Return (x, y) of the center of cell containing provided text 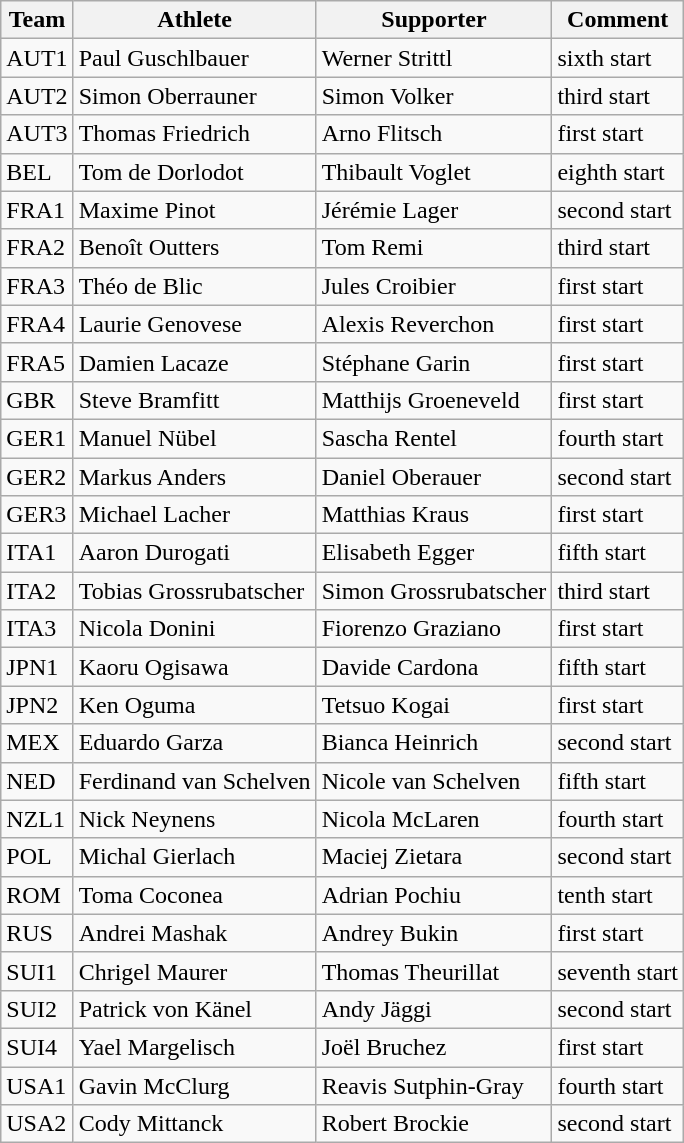
ROM (37, 895)
FRA5 (37, 362)
Thomas Friedrich (194, 134)
Nick Neynens (194, 819)
Cody Mittanck (194, 1124)
Ferdinand van Schelven (194, 781)
USA2 (37, 1124)
Werner Strittl (434, 58)
AUT2 (37, 96)
USA1 (37, 1085)
Team (37, 20)
Davide Cardona (434, 667)
Michael Lacher (194, 515)
Elisabeth Egger (434, 553)
Fiorenzo Graziano (434, 629)
SUI1 (37, 971)
Patrick von Känel (194, 1009)
Simon Grossrubatscher (434, 591)
JPN2 (37, 705)
GER2 (37, 477)
Chrigel Maurer (194, 971)
Supporter (434, 20)
Simon Volker (434, 96)
Kaoru Ogisawa (194, 667)
Maxime Pinot (194, 210)
Reavis Sutphin-Gray (434, 1085)
Nicola McLaren (434, 819)
Aaron Durogati (194, 553)
GBR (37, 400)
SUI4 (37, 1047)
Jérémie Lager (434, 210)
AUT3 (37, 134)
MEX (37, 743)
Simon Oberrauner (194, 96)
JPN1 (37, 667)
Tom Remi (434, 248)
Nicola Donini (194, 629)
Jules Croibier (434, 286)
Manuel Nübel (194, 438)
Markus Anders (194, 477)
Thibault Voglet (434, 172)
Tom de Dorlodot (194, 172)
RUS (37, 933)
Gavin McClurg (194, 1085)
ITA1 (37, 553)
Andrey Bukin (434, 933)
BEL (37, 172)
Daniel Oberauer (434, 477)
Adrian Pochiu (434, 895)
ITA2 (37, 591)
Benoît Outters (194, 248)
Comment (618, 20)
POL (37, 857)
Tetsuo Kogai (434, 705)
Alexis Reverchon (434, 324)
Yael Margelisch (194, 1047)
Damien Lacaze (194, 362)
Laurie Genovese (194, 324)
Andy Jäggi (434, 1009)
Nicole van Schelven (434, 781)
Bianca Heinrich (434, 743)
GER3 (37, 515)
Tobias Grossrubatscher (194, 591)
Ken Oguma (194, 705)
FRA2 (37, 248)
Michal Gierlach (194, 857)
Andrei Mashak (194, 933)
FRA3 (37, 286)
Matthias Kraus (434, 515)
Joël Bruchez (434, 1047)
Arno Flitsch (434, 134)
Steve Bramfitt (194, 400)
ITA3 (37, 629)
tenth start (618, 895)
NED (37, 781)
Théo de Blic (194, 286)
Matthijs Groeneveld (434, 400)
NZL1 (37, 819)
Sascha Rentel (434, 438)
GER1 (37, 438)
Stéphane Garin (434, 362)
Thomas Theurillat (434, 971)
FRA1 (37, 210)
eighth start (618, 172)
Eduardo Garza (194, 743)
SUI2 (37, 1009)
Maciej Zietara (434, 857)
Athlete (194, 20)
Toma Coconea (194, 895)
sixth start (618, 58)
Robert Brockie (434, 1124)
FRA4 (37, 324)
AUT1 (37, 58)
Paul Guschlbauer (194, 58)
seventh start (618, 971)
